Provide the [x, y] coordinate of the cell's center where the given text is located.  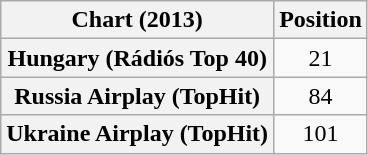
84 [321, 96]
101 [321, 134]
21 [321, 58]
Ukraine Airplay (TopHit) [138, 134]
Position [321, 20]
Russia Airplay (TopHit) [138, 96]
Chart (2013) [138, 20]
Hungary (Rádiós Top 40) [138, 58]
